Return the (X, Y) coordinate for the center point of the cell that contains the specified text.  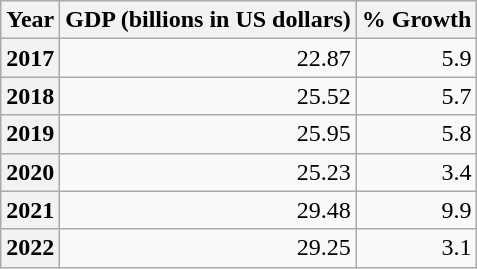
% Growth (416, 20)
22.87 (208, 58)
25.95 (208, 134)
2020 (30, 172)
Year (30, 20)
29.25 (208, 248)
GDP (billions in US dollars) (208, 20)
2022 (30, 248)
2021 (30, 210)
25.52 (208, 96)
5.9 (416, 58)
5.8 (416, 134)
2019 (30, 134)
2018 (30, 96)
5.7 (416, 96)
3.4 (416, 172)
3.1 (416, 248)
2017 (30, 58)
29.48 (208, 210)
25.23 (208, 172)
9.9 (416, 210)
